Output the (x, y) coordinate of the center of the cell containing the given text.  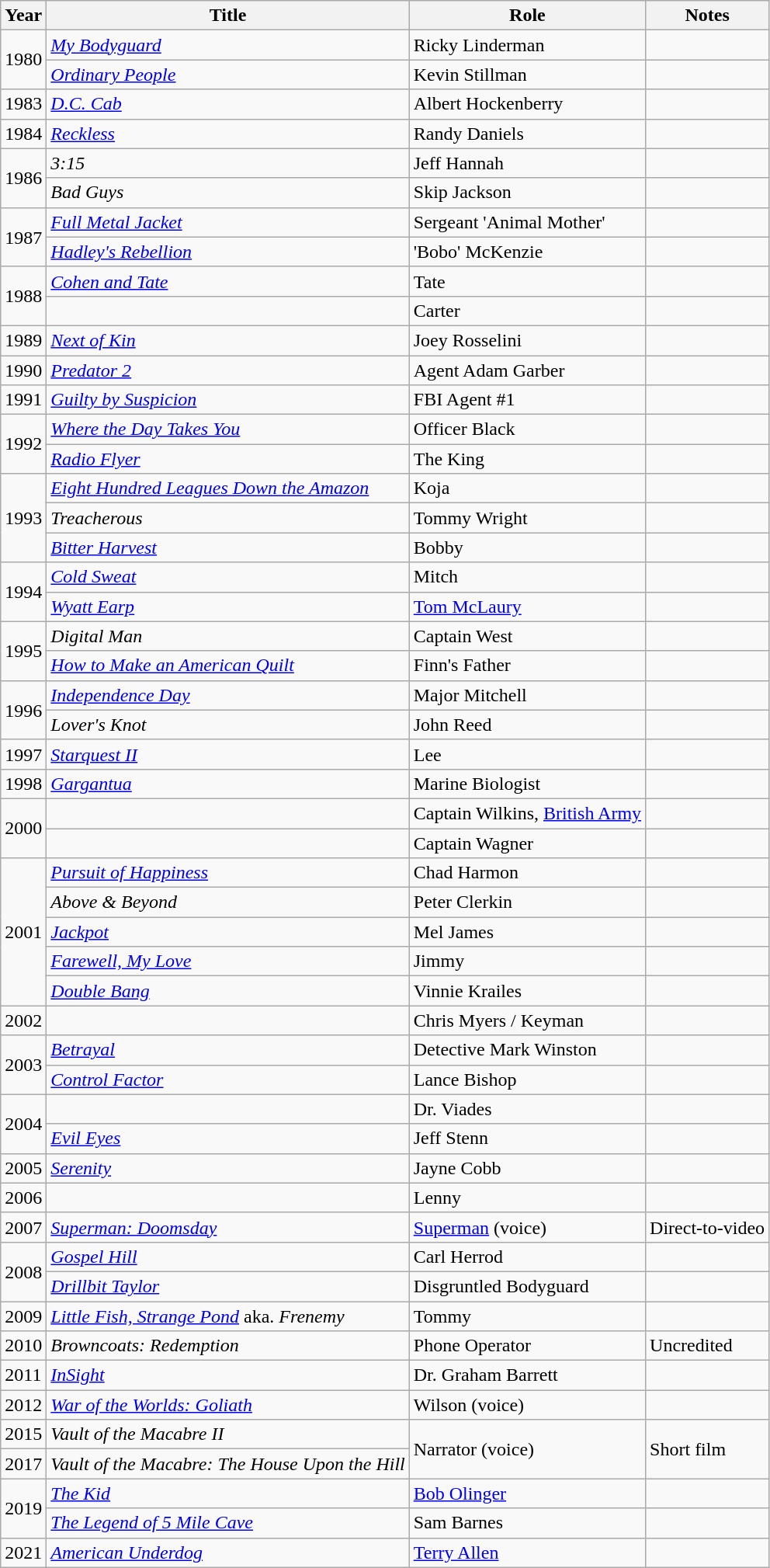
2003 (23, 1065)
2017 (23, 1464)
The Legend of 5 Mile Cave (228, 1523)
Captain Wilkins, British Army (527, 813)
My Bodyguard (228, 45)
Skip Jackson (527, 193)
Year (23, 16)
Where the Day Takes You (228, 429)
1988 (23, 296)
Starquest II (228, 754)
2000 (23, 828)
Terry Allen (527, 1552)
Chad Harmon (527, 873)
Treacherous (228, 518)
Jackpot (228, 932)
Gargantua (228, 784)
Officer Black (527, 429)
Dr. Graham Barrett (527, 1375)
Uncredited (708, 1346)
Pursuit of Happiness (228, 873)
Carl Herrod (527, 1257)
Bob Olinger (527, 1493)
Captain West (527, 636)
Ricky Linderman (527, 45)
Randy Daniels (527, 134)
1984 (23, 134)
Narrator (voice) (527, 1449)
1995 (23, 651)
Peter Clerkin (527, 902)
Guilty by Suspicion (228, 400)
1996 (23, 710)
Gospel Hill (228, 1257)
Wyatt Earp (228, 607)
Major Mitchell (527, 695)
Independence Day (228, 695)
How to Make an American Quilt (228, 666)
Lover's Knot (228, 725)
Tom McLaury (527, 607)
Control Factor (228, 1080)
Wilson (voice) (527, 1405)
1989 (23, 340)
Mel James (527, 932)
1987 (23, 237)
Kevin Stillman (527, 75)
Ordinary People (228, 75)
Cold Sweat (228, 577)
Betrayal (228, 1050)
Digital Man (228, 636)
1997 (23, 754)
2001 (23, 932)
'Bobo' McKenzie (527, 252)
1986 (23, 178)
Cohen and Tate (228, 281)
1983 (23, 104)
Finn's Father (527, 666)
Role (527, 16)
Tommy Wright (527, 518)
Hadley's Rebellion (228, 252)
Next of Kin (228, 340)
Eight Hundred Leagues Down the Amazon (228, 488)
Above & Beyond (228, 902)
Bad Guys (228, 193)
2005 (23, 1168)
Vinnie Krailes (527, 991)
Tate (527, 281)
2007 (23, 1227)
Predator 2 (228, 370)
Carter (527, 311)
Bitter Harvest (228, 548)
Farewell, My Love (228, 961)
Serenity (228, 1168)
2010 (23, 1346)
Evil Eyes (228, 1139)
2008 (23, 1271)
Short film (708, 1449)
2021 (23, 1552)
1992 (23, 444)
Vault of the Macabre: The House Upon the Hill (228, 1464)
Albert Hockenberry (527, 104)
Sergeant 'Animal Mother' (527, 222)
Reckless (228, 134)
1980 (23, 60)
2019 (23, 1508)
Agent Adam Garber (527, 370)
2009 (23, 1316)
Captain Wagner (527, 843)
Superman: Doomsday (228, 1227)
Jeff Hannah (527, 163)
Lenny (527, 1198)
FBI Agent #1 (527, 400)
2006 (23, 1198)
2015 (23, 1434)
2011 (23, 1375)
1994 (23, 592)
John Reed (527, 725)
War of the Worlds: Goliath (228, 1405)
Notes (708, 16)
Mitch (527, 577)
1998 (23, 784)
Joey Rosselini (527, 340)
Marine Biologist (527, 784)
Bobby (527, 548)
Sam Barnes (527, 1523)
Radio Flyer (228, 459)
Vault of the Macabre II (228, 1434)
InSight (228, 1375)
Tommy (527, 1316)
Dr. Viades (527, 1109)
Title (228, 16)
2004 (23, 1124)
Detective Mark Winston (527, 1050)
Lee (527, 754)
Full Metal Jacket (228, 222)
Koja (527, 488)
Phone Operator (527, 1346)
2002 (23, 1020)
Lance Bishop (527, 1080)
Superman (voice) (527, 1227)
The Kid (228, 1493)
1993 (23, 518)
D.C. Cab (228, 104)
1990 (23, 370)
Disgruntled Bodyguard (527, 1286)
3:15 (228, 163)
Chris Myers / Keyman (527, 1020)
Little Fish, Strange Pond aka. Frenemy (228, 1316)
Double Bang (228, 991)
2012 (23, 1405)
Direct-to-video (708, 1227)
Jimmy (527, 961)
Jeff Stenn (527, 1139)
Jayne Cobb (527, 1168)
Drillbit Taylor (228, 1286)
Browncoats: Redemption (228, 1346)
1991 (23, 400)
American Underdog (228, 1552)
The King (527, 459)
